Detect which cell encompasses the target text, then output its (x, y) center coordinate. 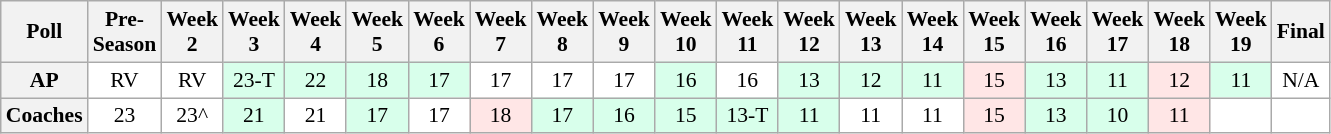
Week18 (1179, 32)
23 (125, 116)
23^ (192, 116)
Week10 (686, 32)
Week7 (501, 32)
Week16 (1056, 32)
Poll (44, 32)
Week4 (316, 32)
Week5 (377, 32)
Week9 (624, 32)
Week3 (254, 32)
Week14 (933, 32)
Week15 (994, 32)
Final (1301, 32)
Week11 (748, 32)
22 (316, 80)
Week19 (1241, 32)
Pre-Season (125, 32)
Week8 (562, 32)
Week17 (1118, 32)
Week12 (809, 32)
13-T (748, 116)
N/A (1301, 80)
10 (1118, 116)
Week2 (192, 32)
23-T (254, 80)
Week6 (439, 32)
Coaches (44, 116)
AP (44, 80)
Week13 (871, 32)
